Scan for the cell matching the given text and deliver its (X, Y) coordinate at center. 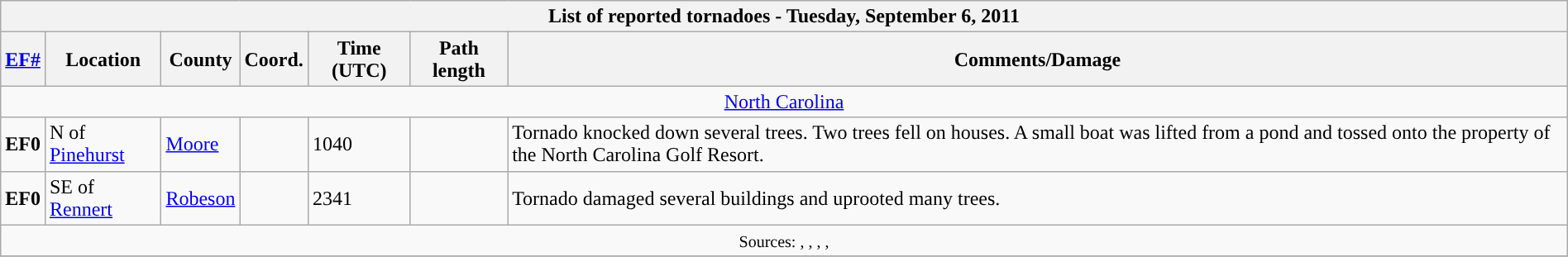
Tornado damaged several buildings and uprooted many trees. (1038, 198)
County (200, 59)
Robeson (200, 198)
North Carolina (784, 102)
List of reported tornadoes - Tuesday, September 6, 2011 (784, 17)
2341 (359, 198)
1040 (359, 144)
EF# (23, 59)
Moore (200, 144)
Comments/Damage (1038, 59)
SE of Rennert (103, 198)
Location (103, 59)
Time (UTC) (359, 59)
N of Pinehurst (103, 144)
Coord. (274, 59)
Path length (458, 59)
Sources: , , , , (784, 240)
